Scan for the cell matching the given text and deliver its [X, Y] coordinate at center. 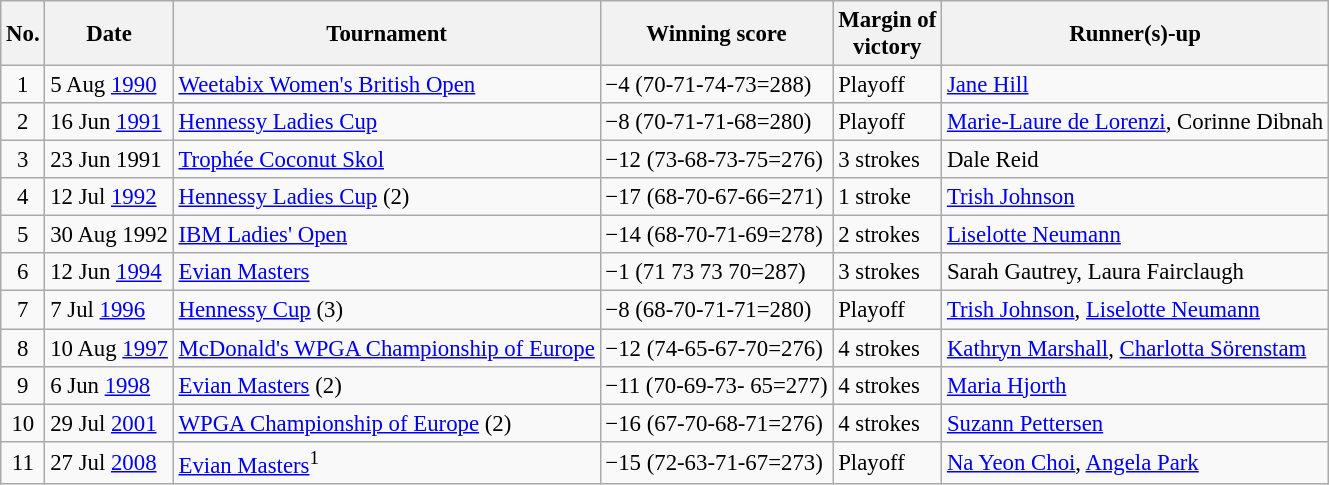
Suzann Pettersen [1136, 423]
1 stroke [888, 197]
29 Jul 2001 [109, 423]
10 Aug 1997 [109, 348]
2 [23, 122]
−16 (67-70-68-71=276) [716, 423]
11 [23, 462]
16 Jun 1991 [109, 122]
Tournament [386, 34]
Jane Hill [1136, 85]
−8 (70-71-71-68=280) [716, 122]
12 Jun 1994 [109, 273]
3 [23, 160]
12 Jul 1992 [109, 197]
Trish Johnson, Liselotte Neumann [1136, 310]
−11 (70-69-73- 65=277) [716, 385]
−1 (71 73 73 70=287) [716, 273]
Kathryn Marshall, Charlotta Sörenstam [1136, 348]
Trish Johnson [1136, 197]
Date [109, 34]
Evian Masters (2) [386, 385]
8 [23, 348]
WPGA Championship of Europe (2) [386, 423]
Hennessy Ladies Cup [386, 122]
−15 (72-63-71-67=273) [716, 462]
30 Aug 1992 [109, 235]
−12 (73-68-73-75=276) [716, 160]
−4 (70-71-74-73=288) [716, 85]
Dale Reid [1136, 160]
No. [23, 34]
2 strokes [888, 235]
IBM Ladies' Open [386, 235]
Trophée Coconut Skol [386, 160]
Margin ofvictory [888, 34]
Sarah Gautrey, Laura Fairclaugh [1136, 273]
5 [23, 235]
McDonald's WPGA Championship of Europe [386, 348]
1 [23, 85]
7 Jul 1996 [109, 310]
Weetabix Women's British Open [386, 85]
Evian Masters1 [386, 462]
Winning score [716, 34]
Hennessy Ladies Cup (2) [386, 197]
9 [23, 385]
4 [23, 197]
Hennessy Cup (3) [386, 310]
7 [23, 310]
23 Jun 1991 [109, 160]
Runner(s)-up [1136, 34]
Maria Hjorth [1136, 385]
6 Jun 1998 [109, 385]
10 [23, 423]
−17 (68-70-67-66=271) [716, 197]
−14 (68-70-71-69=278) [716, 235]
Na Yeon Choi, Angela Park [1136, 462]
−12 (74-65-67-70=276) [716, 348]
Marie-Laure de Lorenzi, Corinne Dibnah [1136, 122]
Evian Masters [386, 273]
6 [23, 273]
27 Jul 2008 [109, 462]
−8 (68-70-71-71=280) [716, 310]
5 Aug 1990 [109, 85]
Liselotte Neumann [1136, 235]
